Capture the cell that displays the provided text and extract its (X, Y) central coordinate. 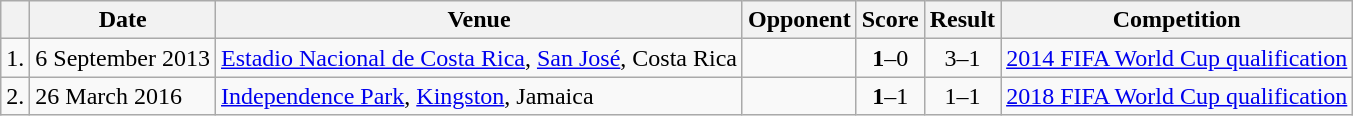
26 March 2016 (123, 96)
2018 FIFA World Cup qualification (1177, 96)
Venue (480, 20)
Opponent (799, 20)
2014 FIFA World Cup qualification (1177, 58)
1. (16, 58)
1–0 (890, 58)
Result (962, 20)
Independence Park, Kingston, Jamaica (480, 96)
3–1 (962, 58)
Date (123, 20)
2. (16, 96)
Score (890, 20)
Estadio Nacional de Costa Rica, San José, Costa Rica (480, 58)
Competition (1177, 20)
6 September 2013 (123, 58)
